Search for the cell housing the specified text and yield its [X, Y] center coordinate. 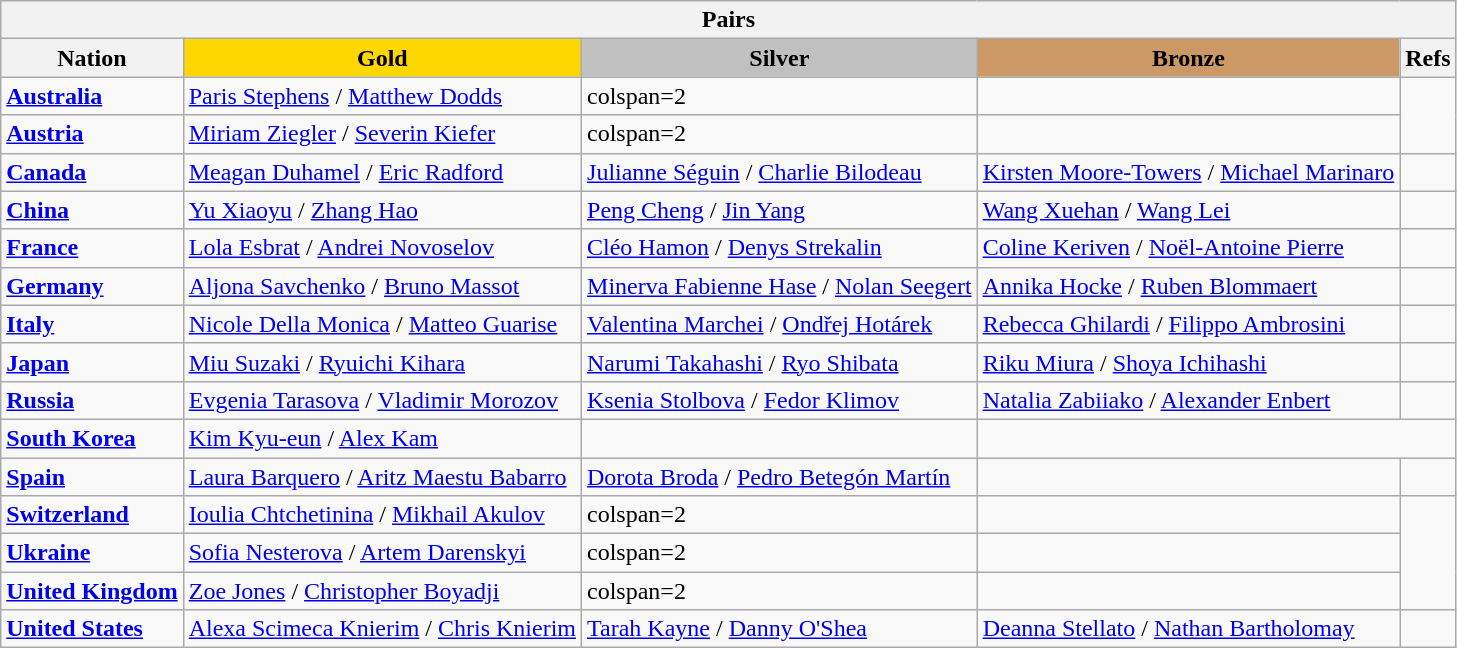
China [92, 210]
Japan [92, 362]
Italy [92, 324]
Yu Xiaoyu / Zhang Hao [382, 210]
Riku Miura / Shoya Ichihashi [1188, 362]
Zoe Jones / Christopher Boyadji [382, 591]
Tarah Kayne / Danny O'Shea [780, 629]
Dorota Broda / Pedro Betegón Martín [780, 477]
Ukraine [92, 553]
Australia [92, 96]
United Kingdom [92, 591]
Coline Keriven / Noël-Antoine Pierre [1188, 248]
Bronze [1188, 58]
Germany [92, 286]
Minerva Fabienne Hase / Nolan Seegert [780, 286]
Switzerland [92, 515]
Peng Cheng / Jin Yang [780, 210]
Kim Kyu-eun / Alex Kam [382, 438]
France [92, 248]
Rebecca Ghilardi / Filippo Ambrosini [1188, 324]
Evgenia Tarasova / Vladimir Morozov [382, 400]
Wang Xuehan / Wang Lei [1188, 210]
Pairs [728, 20]
Ksenia Stolbova / Fedor Klimov [780, 400]
Nation [92, 58]
Spain [92, 477]
Silver [780, 58]
Ioulia Chtchetinina / Mikhail Akulov [382, 515]
Refs [1428, 58]
Gold [382, 58]
Aljona Savchenko / Bruno Massot [382, 286]
Natalia Zabiiako / Alexander Enbert [1188, 400]
Lola Esbrat / Andrei Novoselov [382, 248]
South Korea [92, 438]
Valentina Marchei / Ondřej Hotárek [780, 324]
Miu Suzaki / Ryuichi Kihara [382, 362]
Miriam Ziegler / Severin Kiefer [382, 134]
Julianne Séguin / Charlie Bilodeau [780, 172]
Sofia Nesterova / Artem Darenskyi [382, 553]
Cléo Hamon / Denys Strekalin [780, 248]
Laura Barquero / Aritz Maestu Babarro [382, 477]
Kirsten Moore-Towers / Michael Marinaro [1188, 172]
Alexa Scimeca Knierim / Chris Knierim [382, 629]
Nicole Della Monica / Matteo Guarise [382, 324]
Canada [92, 172]
Annika Hocke / Ruben Blommaert [1188, 286]
Paris Stephens / Matthew Dodds [382, 96]
Meagan Duhamel / Eric Radford [382, 172]
Austria [92, 134]
Deanna Stellato / Nathan Bartholomay [1188, 629]
Narumi Takahashi / Ryo Shibata [780, 362]
Russia [92, 400]
United States [92, 629]
